Identify which cell holds the provided text, then report its [X, Y] central coordinate. 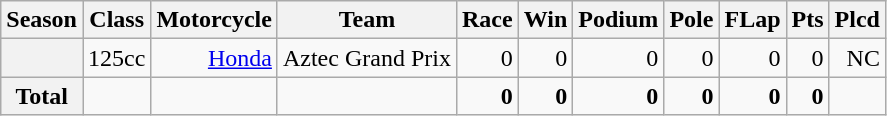
Win [546, 20]
Podium [618, 20]
Pole [692, 20]
Aztec Grand Prix [366, 58]
125cc [116, 58]
Motorcycle [214, 20]
Class [116, 20]
Total [42, 96]
Team [366, 20]
Honda [214, 58]
NC [857, 58]
Pts [808, 20]
Season [42, 20]
Plcd [857, 20]
Race [487, 20]
FLap [752, 20]
